From the cell containing the given text, extract its center point as (X, Y) coordinate. 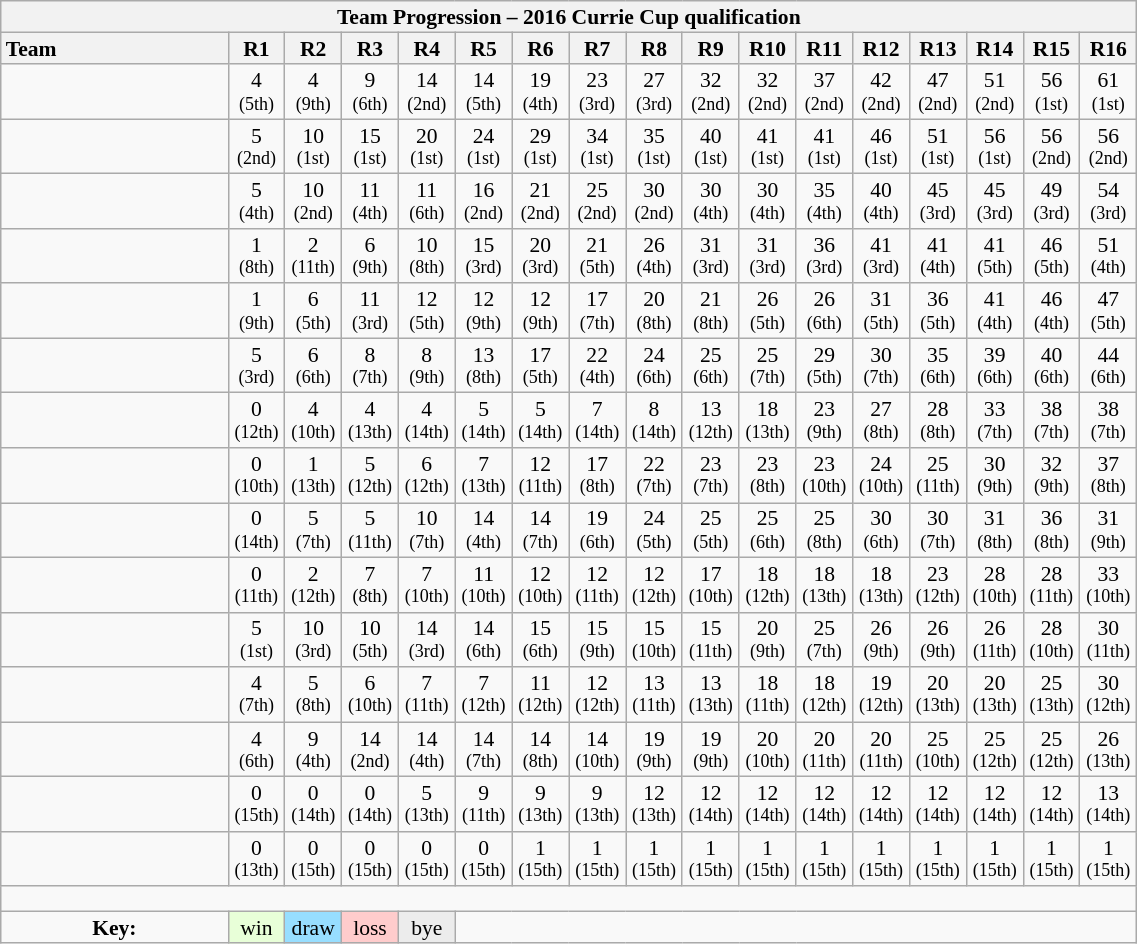
13 (13th) (710, 694)
4 (7th) (256, 694)
35 (4th) (824, 202)
25 (11th) (938, 476)
20 (1st) (426, 146)
11 (4th) (370, 202)
26 (13th) (1108, 750)
Team (114, 49)
26 (5th) (768, 312)
Team Progression – 2016 Currie Cup qualification (569, 17)
44 (6th) (1108, 366)
R6 (540, 49)
32 (9th) (1052, 476)
5 (4th) (256, 202)
5 (3rd) (256, 366)
25 (2nd) (598, 202)
R3 (370, 49)
19 (6th) (598, 530)
31 (8th) (994, 530)
R16 (1108, 49)
29 (5th) (824, 366)
11 (6th) (426, 202)
23 (9th) (824, 420)
36 (3rd) (824, 256)
25 (5th) (710, 530)
bye (426, 928)
4 (10th) (314, 420)
4 (14th) (426, 420)
11 (3rd) (370, 312)
18 (11th) (768, 694)
24 (10th) (882, 476)
12 (10th) (540, 586)
31 (9th) (1108, 530)
10 (1st) (314, 146)
R10 (768, 49)
7 (8th) (370, 586)
1 (13th) (314, 476)
25 (13th) (1052, 694)
33 (7th) (994, 420)
46 (5th) (1052, 256)
4 (6th) (256, 750)
35 (6th) (938, 366)
33 (10th) (1108, 586)
5 (8th) (314, 694)
6 (9th) (370, 256)
30 (11th) (1108, 640)
15 (10th) (654, 640)
11 (12th) (540, 694)
21 (2nd) (540, 202)
8 (14th) (654, 420)
30 (6th) (882, 530)
19 (12th) (882, 694)
20 (8th) (654, 312)
47 (5th) (1108, 312)
8 (7th) (370, 366)
5 (1st) (256, 640)
25 (10th) (938, 750)
25 (8th) (824, 530)
27 (3rd) (654, 92)
30 (2nd) (654, 202)
R1 (256, 49)
6 (10th) (370, 694)
23 (3rd) (598, 92)
7 (10th) (426, 586)
24 (5th) (654, 530)
4 (9th) (314, 92)
10 (3rd) (314, 640)
loss (370, 928)
16 (2nd) (484, 202)
7 (14th) (598, 420)
9 (4th) (314, 750)
41 (5th) (994, 256)
36 (5th) (938, 312)
4 (13th) (370, 420)
12 (5th) (426, 312)
23 (12th) (938, 586)
15 (11th) (710, 640)
26 (4th) (654, 256)
61 (1st) (1108, 92)
15 (1st) (370, 146)
49 (3rd) (1052, 202)
draw (314, 928)
7 (12th) (484, 694)
R12 (882, 49)
13 (11th) (654, 694)
14 (5th) (484, 92)
31 (5th) (882, 312)
R15 (1052, 49)
35 (1st) (654, 146)
1 (8th) (256, 256)
30 (9th) (994, 476)
26 (6th) (824, 312)
6 (12th) (426, 476)
10 (7th) (426, 530)
22 (4th) (598, 366)
21 (5th) (598, 256)
R5 (484, 49)
6 (6th) (314, 366)
46 (4th) (1052, 312)
11 (10th) (484, 586)
14 (10th) (598, 750)
22 (7th) (654, 476)
51 (2nd) (994, 92)
40 (4th) (882, 202)
2 (12th) (314, 586)
15 (3rd) (484, 256)
10 (8th) (426, 256)
14 (3rd) (426, 640)
R4 (426, 49)
R11 (824, 49)
24 (6th) (654, 366)
R9 (710, 49)
39 (6th) (994, 366)
19 (4th) (540, 92)
Key: (114, 928)
30 (12th) (1108, 694)
9 (11th) (484, 804)
15 (6th) (540, 640)
46 (1st) (882, 146)
14 (6th) (484, 640)
26 (11th) (994, 640)
7 (13th) (484, 476)
36 (8th) (1052, 530)
14 (8th) (540, 750)
20 (3rd) (540, 256)
24 (1st) (484, 146)
23 (10th) (824, 476)
13 (14th) (1108, 804)
17 (5th) (540, 366)
R8 (654, 49)
8 (9th) (426, 366)
42 (2nd) (882, 92)
41 (3rd) (882, 256)
13 (12th) (710, 420)
23 (8th) (768, 476)
12 (13th) (654, 804)
51 (4th) (1108, 256)
R2 (314, 49)
5 (2nd) (256, 146)
27 (8th) (882, 420)
37 (8th) (1108, 476)
R13 (938, 49)
0 (10th) (256, 476)
29 (1st) (540, 146)
7 (11th) (426, 694)
34 (1st) (598, 146)
4 (5th) (256, 92)
10 (5th) (370, 640)
17 (7th) (598, 312)
2 (11th) (314, 256)
28 (11th) (1052, 586)
47 (2nd) (938, 92)
23 (7th) (710, 476)
6 (5th) (314, 312)
0 (13th) (256, 860)
40 (1st) (710, 146)
20 (9th) (768, 640)
13 (8th) (484, 366)
20 (10th) (768, 750)
1 (9th) (256, 312)
5 (7th) (314, 530)
21 (8th) (710, 312)
0 (12th) (256, 420)
17 (10th) (710, 586)
10 (2nd) (314, 202)
51 (1st) (938, 146)
5 (11th) (370, 530)
win (256, 928)
5 (13th) (426, 804)
40 (6th) (1052, 366)
0 (11th) (256, 586)
R14 (994, 49)
28 (8th) (938, 420)
R7 (598, 49)
5 (12th) (370, 476)
54 (3rd) (1108, 202)
15 (9th) (598, 640)
9 (6th) (370, 92)
37 (2nd) (824, 92)
17 (8th) (598, 476)
